Determine the (X, Y) coordinate at the center of the cell enclosing the given text.  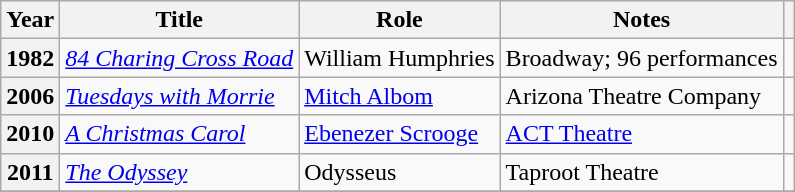
Role (400, 20)
The Odyssey (180, 172)
Year (30, 20)
Broadway; 96 performances (642, 58)
Taproot Theatre (642, 172)
William Humphries (400, 58)
2006 (30, 96)
Ebenezer Scrooge (400, 134)
ACT Theatre (642, 134)
Arizona Theatre Company (642, 96)
84 Charing Cross Road (180, 58)
2011 (30, 172)
Notes (642, 20)
Tuesdays with Morrie (180, 96)
1982 (30, 58)
Title (180, 20)
Odysseus (400, 172)
2010 (30, 134)
A Christmas Carol (180, 134)
Mitch Albom (400, 96)
